Detect which cell encompasses the target text, then output its (X, Y) center coordinate. 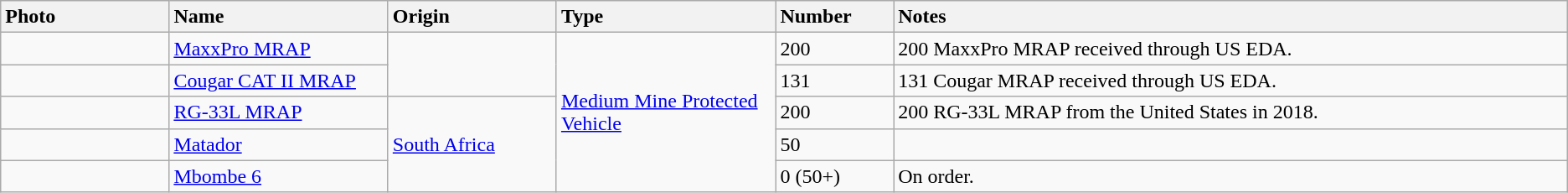
Number (834, 17)
200 RG-33L MRAP from the United States in 2018. (1231, 112)
0 (50+) (834, 176)
131 (834, 81)
Name (278, 17)
Medium Mine Protected Vehicle (665, 112)
Notes (1231, 17)
On order. (1231, 176)
Type (665, 17)
RG-33L MRAP (278, 112)
Mbombe 6 (278, 176)
Photo (85, 17)
South Africa (472, 144)
Cougar CAT II MRAP (278, 81)
131 Cougar MRAP received through US EDA. (1231, 81)
MaxxPro MRAP (278, 49)
200 MaxxPro MRAP received through US EDA. (1231, 49)
50 (834, 144)
Origin (472, 17)
Matador (278, 144)
